For the text-containing cell, return its midpoint in (X, Y) coordinate format. 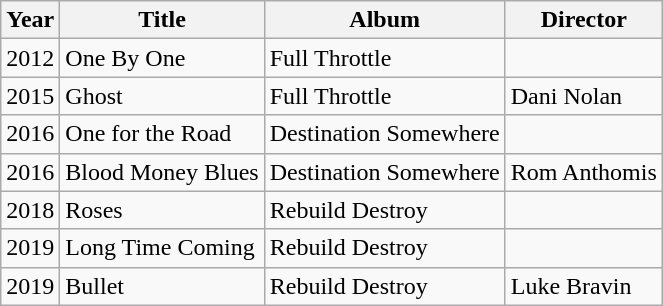
Blood Money Blues (162, 172)
Year (30, 20)
Long Time Coming (162, 248)
One for the Road (162, 134)
Title (162, 20)
Rom Anthomis (584, 172)
One By One (162, 58)
Bullet (162, 286)
Director (584, 20)
Roses (162, 210)
Ghost (162, 96)
Album (384, 20)
2012 (30, 58)
Dani Nolan (584, 96)
2015 (30, 96)
Luke Bravin (584, 286)
2018 (30, 210)
